Identify which cell holds the provided text, then report its [x, y] central coordinate. 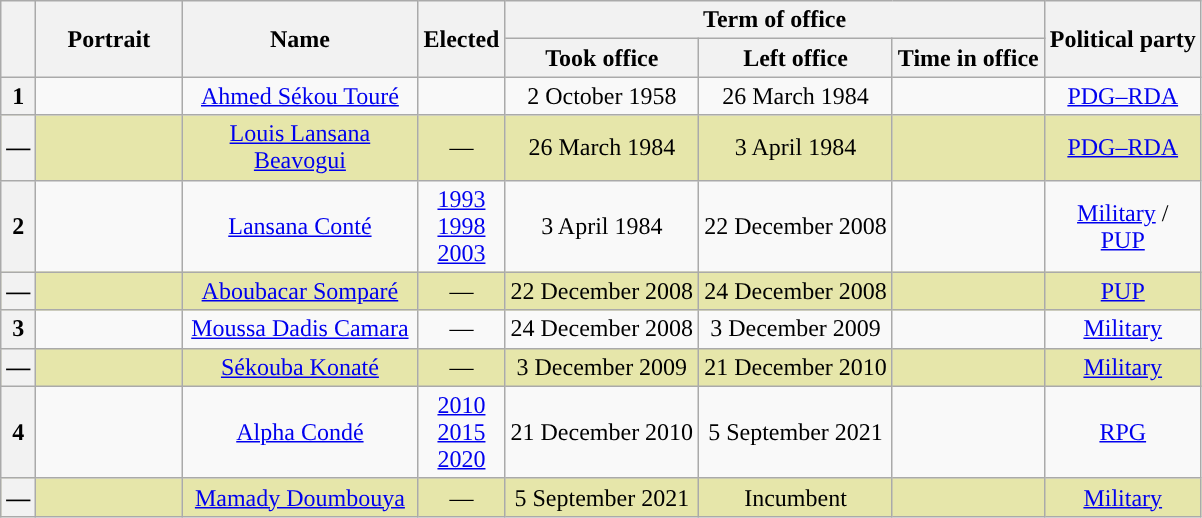
Lansana Conté [300, 226]
Louis Lansana Beavogui [300, 148]
Moussa Dadis Camara [300, 329]
Portrait [109, 39]
1 [18, 96]
Term of office [774, 20]
Time in office [968, 58]
RPG [1122, 432]
Sékouba Konaté [300, 367]
Elected [462, 39]
Ahmed Sékou Touré [300, 96]
Mamady Doumbouya [300, 497]
199319982003 [462, 226]
Military / PUP [1122, 226]
Took office [602, 58]
3 [18, 329]
201020152020 [462, 432]
2 October 1958 [602, 96]
PUP [1122, 291]
4 [18, 432]
Alpha Condé [300, 432]
2 [18, 226]
Name [300, 39]
Political party [1122, 39]
Left office [796, 58]
Aboubacar Somparé [300, 291]
Incumbent [796, 497]
